Extract the [x, y] coordinate from the center of the cell holding the provided text.  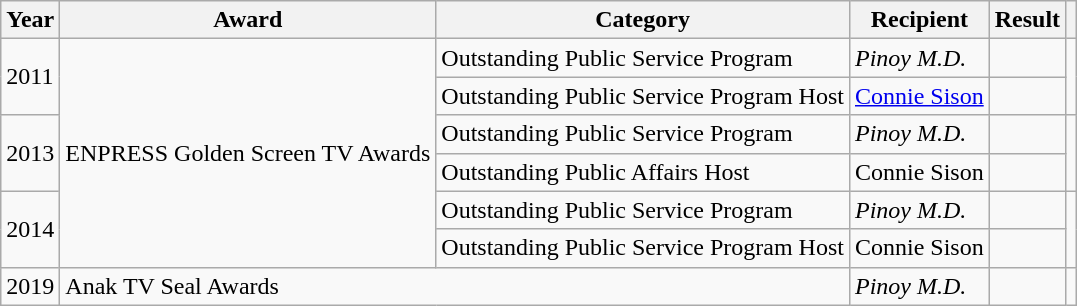
Result [1027, 20]
2014 [30, 229]
Recipient [919, 20]
2013 [30, 153]
2019 [30, 286]
2011 [30, 77]
Outstanding Public Affairs Host [643, 172]
Category [643, 20]
Anak TV Seal Awards [455, 286]
Year [30, 20]
Award [248, 20]
ENPRESS Golden Screen TV Awards [248, 153]
